For the text-containing cell, return its midpoint in [X, Y] coordinate format. 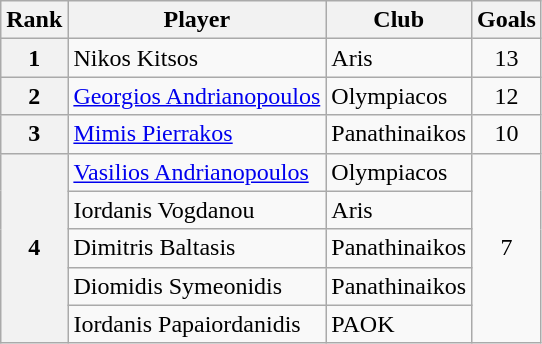
Club [399, 20]
Mimis Pierrakos [197, 134]
1 [34, 58]
Vasilios Andrianopoulos [197, 172]
Nikos Kitsos [197, 58]
12 [507, 96]
4 [34, 248]
Iordanis Vogdanou [197, 210]
Iordanis Papaiordanidis [197, 324]
7 [507, 248]
PAOK [399, 324]
3 [34, 134]
2 [34, 96]
13 [507, 58]
Player [197, 20]
Georgios Andrianopoulos [197, 96]
Rank [34, 20]
Diomidis Symeonidis [197, 286]
Dimitris Baltasis [197, 248]
Goals [507, 20]
10 [507, 134]
